Extract the [X, Y] coordinate from the center of the cell holding the provided text.  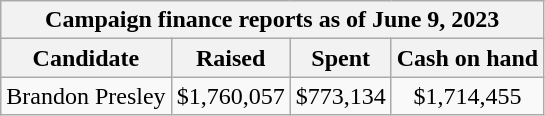
Candidate [86, 58]
Campaign finance reports as of June 9, 2023 [272, 20]
Brandon Presley [86, 96]
Spent [340, 58]
$1,760,057 [230, 96]
Cash on hand [467, 58]
$773,134 [340, 96]
Raised [230, 58]
$1,714,455 [467, 96]
